Capture the cell that displays the provided text and extract its [X, Y] central coordinate. 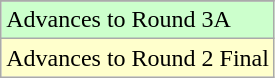
Advances to Round 3A [138, 20]
Advances to Round 2 Final [138, 58]
